Scan for the cell matching the given text and deliver its [X, Y] coordinate at center. 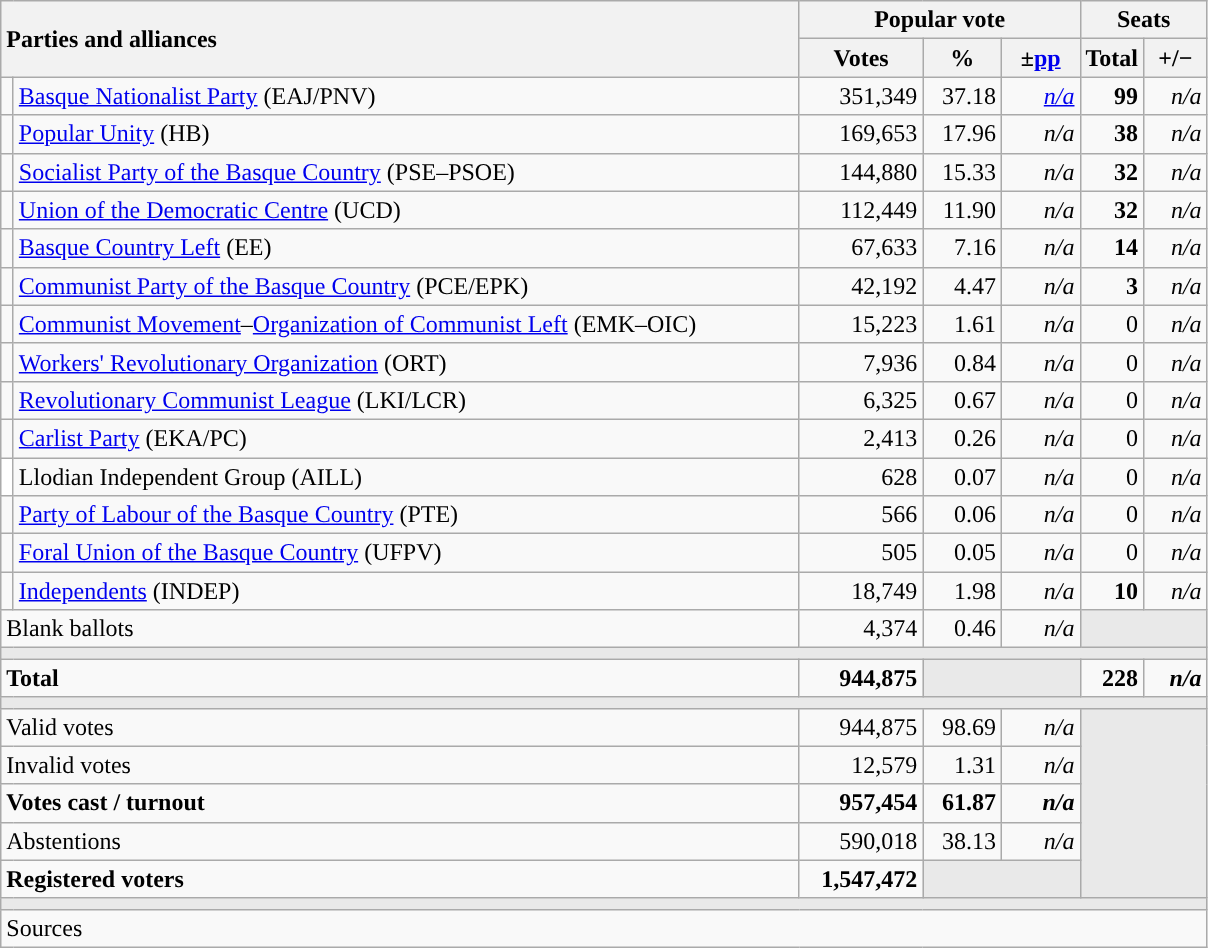
Basque Nationalist Party (EAJ/PNV) [406, 96]
3 [1112, 286]
590,018 [861, 841]
628 [861, 477]
Revolutionary Communist League (LKI/LCR) [406, 400]
0.06 [962, 515]
7.16 [962, 248]
12,579 [861, 765]
Abstentions [400, 841]
Sources [604, 928]
1.31 [962, 765]
505 [861, 553]
351,349 [861, 96]
566 [861, 515]
Votes cast / turnout [400, 803]
42,192 [861, 286]
10 [1112, 591]
Parties and alliances [400, 39]
67,633 [861, 248]
0.07 [962, 477]
Blank ballots [400, 629]
Independents (INDEP) [406, 591]
Communist Movement–Organization of Communist Left (EMK–OIC) [406, 324]
Workers' Revolutionary Organization (ORT) [406, 362]
1,547,472 [861, 879]
7,936 [861, 362]
Foral Union of the Basque Country (UFPV) [406, 553]
Party of Labour of the Basque Country (PTE) [406, 515]
18,749 [861, 591]
15.33 [962, 172]
1.98 [962, 591]
Llodian Independent Group (AILL) [406, 477]
Registered voters [400, 879]
Popular Unity (HB) [406, 134]
1.61 [962, 324]
4.47 [962, 286]
0.46 [962, 629]
112,449 [861, 210]
2,413 [861, 438]
±pp [1040, 58]
% [962, 58]
Basque Country Left (EE) [406, 248]
14 [1112, 248]
169,653 [861, 134]
61.87 [962, 803]
0.26 [962, 438]
99 [1112, 96]
17.96 [962, 134]
Valid votes [400, 727]
Invalid votes [400, 765]
+/− [1176, 58]
38 [1112, 134]
Union of the Democratic Centre (UCD) [406, 210]
0.84 [962, 362]
Votes [861, 58]
0.67 [962, 400]
Socialist Party of the Basque Country (PSE–PSOE) [406, 172]
4,374 [861, 629]
15,223 [861, 324]
144,880 [861, 172]
Seats [1144, 20]
6,325 [861, 400]
Carlist Party (EKA/PC) [406, 438]
Popular vote [940, 20]
0.05 [962, 553]
37.18 [962, 96]
98.69 [962, 727]
228 [1112, 678]
38.13 [962, 841]
Communist Party of the Basque Country (PCE/EPK) [406, 286]
957,454 [861, 803]
11.90 [962, 210]
